Pinpoint the cell where the given text exists, returning its [x, y] midpoint coordinate. 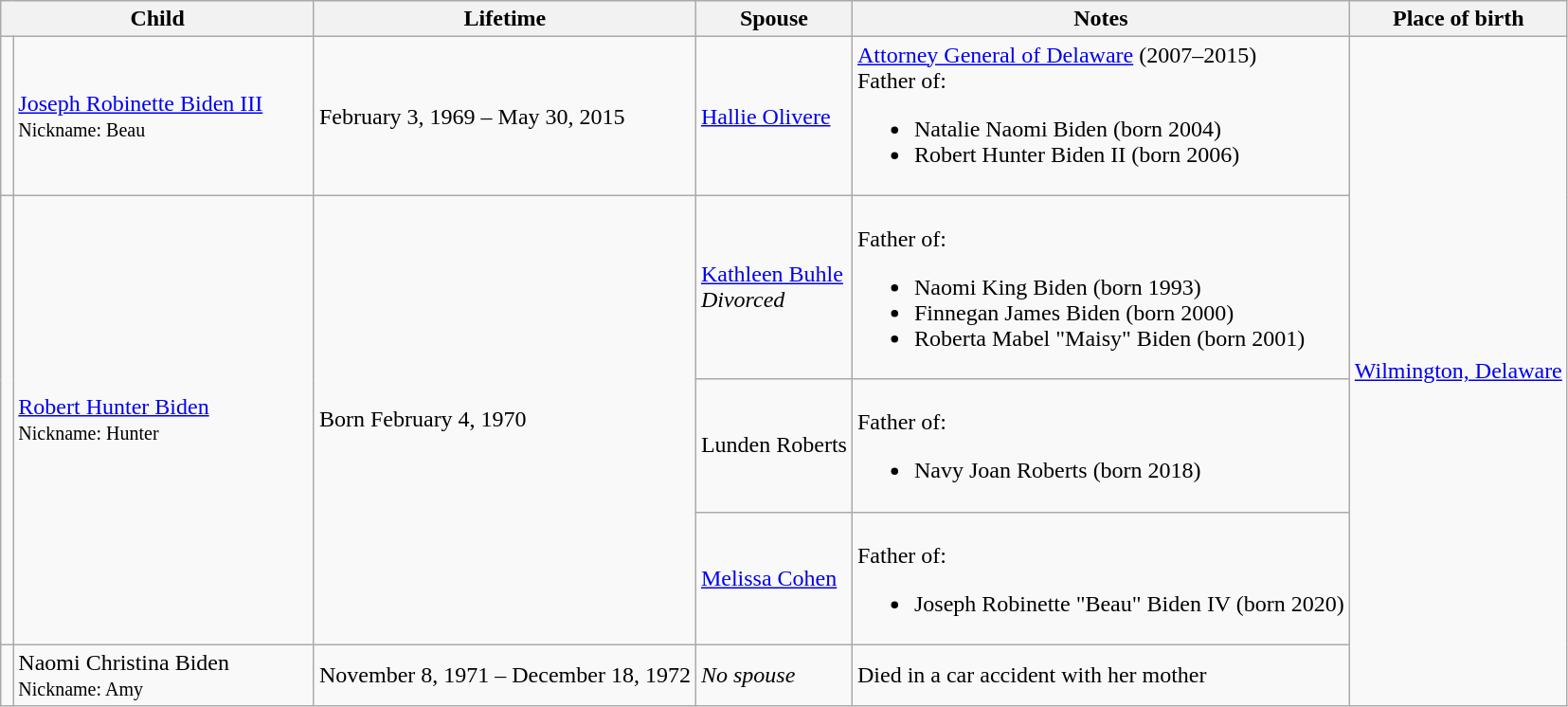
November 8, 1971 – December 18, 1972 [504, 675]
Joseph Robinette Biden IIINickname: Beau [164, 116]
No spouse [773, 675]
Attorney General of Delaware (2007–2015)Father of:Natalie Naomi Biden (born 2004)Robert Hunter Biden II (born 2006) [1101, 116]
Melissa Cohen [773, 578]
Place of birth [1458, 19]
Died in a car accident with her mother [1101, 675]
Father of:Navy Joan Roberts (born 2018) [1101, 445]
Kathleen BuhleDivorced [773, 287]
Child [157, 19]
February 3, 1969 – May 30, 2015 [504, 116]
Father of:Naomi King Biden (born 1993)Finnegan James Biden (born 2000)Roberta Mabel "Maisy" Biden (born 2001) [1101, 287]
Father of:Joseph Robinette "Beau" Biden IV (born 2020) [1101, 578]
Naomi Christina BidenNickname: Amy [164, 675]
Lunden Roberts [773, 445]
Spouse [773, 19]
Hallie Olivere [773, 116]
Lifetime [504, 19]
Wilmington, Delaware [1458, 372]
Born February 4, 1970 [504, 420]
Notes [1101, 19]
Robert Hunter BidenNickname: Hunter [164, 420]
